Determine the (X, Y) coordinate at the center of the cell enclosing the given text.  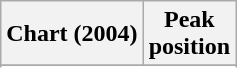
Peakposition (189, 34)
Chart (2004) (72, 34)
